Identify which cell holds the provided text, then report its (X, Y) central coordinate. 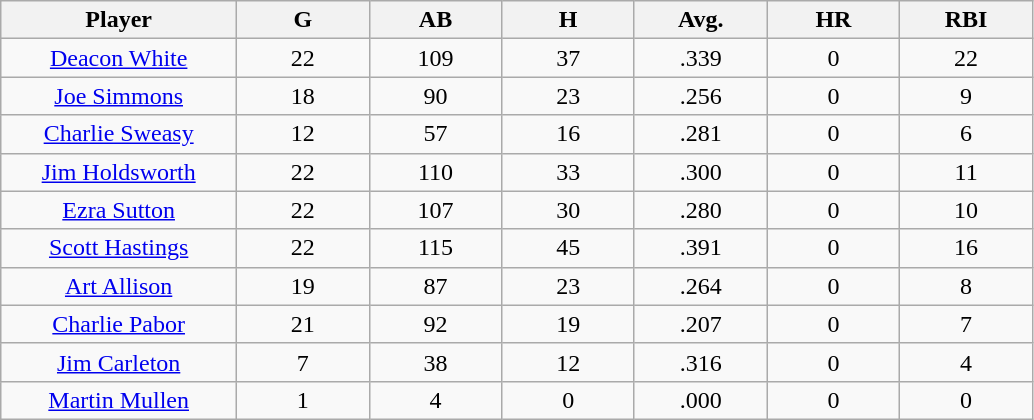
33 (568, 172)
G (304, 20)
.339 (700, 58)
30 (568, 210)
Ezra Sutton (119, 210)
Charlie Pabor (119, 324)
.316 (700, 362)
HR (834, 20)
38 (436, 362)
H (568, 20)
Player (119, 20)
1 (304, 400)
RBI (966, 20)
11 (966, 172)
.000 (700, 400)
6 (966, 134)
Scott Hastings (119, 248)
.207 (700, 324)
Martin Mullen (119, 400)
87 (436, 286)
Joe Simmons (119, 96)
107 (436, 210)
110 (436, 172)
9 (966, 96)
.280 (700, 210)
21 (304, 324)
57 (436, 134)
.264 (700, 286)
.300 (700, 172)
AB (436, 20)
.281 (700, 134)
Deacon White (119, 58)
10 (966, 210)
Jim Holdsworth (119, 172)
Art Allison (119, 286)
37 (568, 58)
109 (436, 58)
Avg. (700, 20)
.391 (700, 248)
Jim Carleton (119, 362)
18 (304, 96)
115 (436, 248)
.256 (700, 96)
90 (436, 96)
45 (568, 248)
8 (966, 286)
92 (436, 324)
Charlie Sweasy (119, 134)
